Scan for the cell matching the given text and deliver its [x, y] coordinate at center. 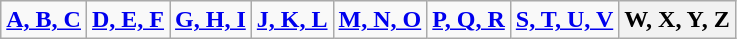
W, X, Y, Z [677, 20]
J, K, L [292, 20]
S, T, U, V [564, 20]
D, E, F [128, 20]
M, N, O [380, 20]
P, Q, R [469, 20]
G, H, I [211, 20]
A, B, C [44, 20]
